For the text-containing cell, return its midpoint in [X, Y] coordinate format. 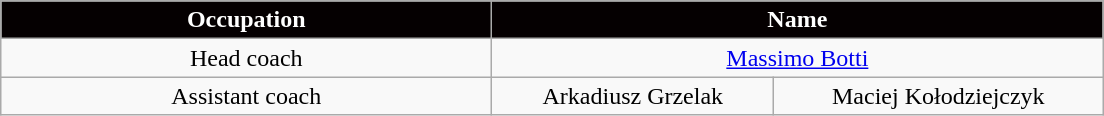
Assistant coach [246, 96]
Arkadiusz Grzelak [633, 96]
Head coach [246, 58]
Maciej Kołodziejczyk [938, 96]
Occupation [246, 20]
Name [798, 20]
Massimo Botti [798, 58]
